Search for the cell housing the specified text and yield its (X, Y) center coordinate. 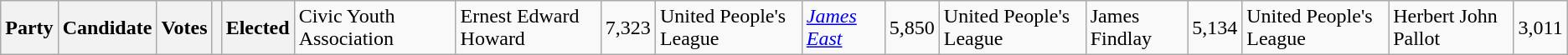
James East (843, 28)
Ernest Edward Howard (528, 28)
James Findlay (1136, 28)
Herbert John Pallot (1451, 28)
3,011 (1540, 28)
Candidate (107, 28)
Elected (258, 28)
7,323 (628, 28)
Party (29, 28)
5,850 (911, 28)
Votes (184, 28)
5,134 (1215, 28)
Civic Youth Association (375, 28)
